Identify which cell holds the provided text, then report its (x, y) central coordinate. 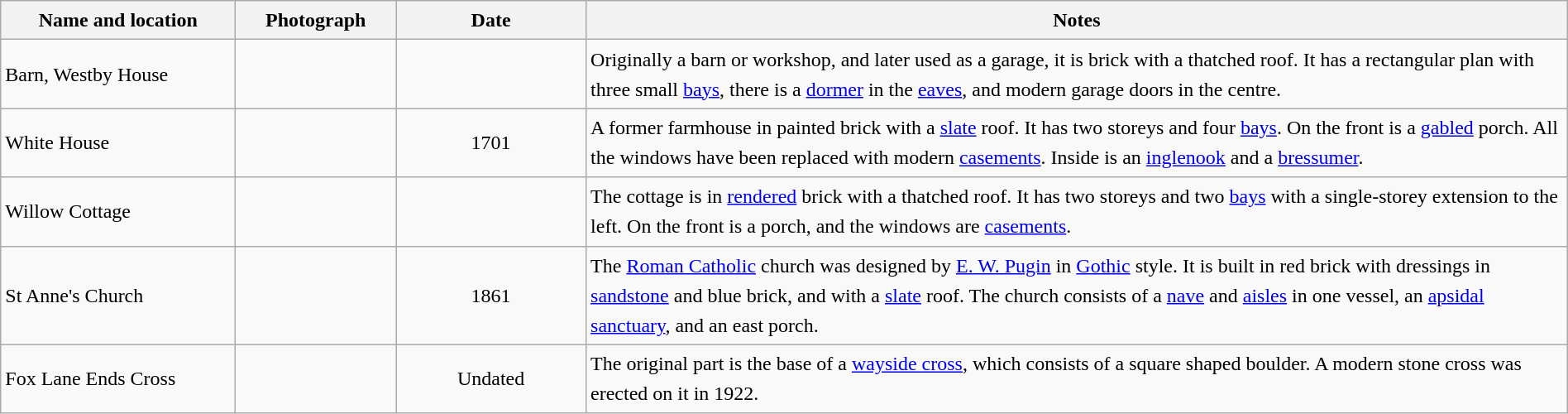
White House (118, 142)
Photograph (316, 20)
Notes (1077, 20)
The original part is the base of a wayside cross, which consists of a square shaped boulder. A modern stone cross was erected on it in 1922. (1077, 379)
Fox Lane Ends Cross (118, 379)
Willow Cottage (118, 212)
St Anne's Church (118, 295)
1861 (491, 295)
Undated (491, 379)
1701 (491, 142)
Barn, Westby House (118, 75)
Date (491, 20)
Name and location (118, 20)
